Detect which cell encompasses the target text, then output its (x, y) center coordinate. 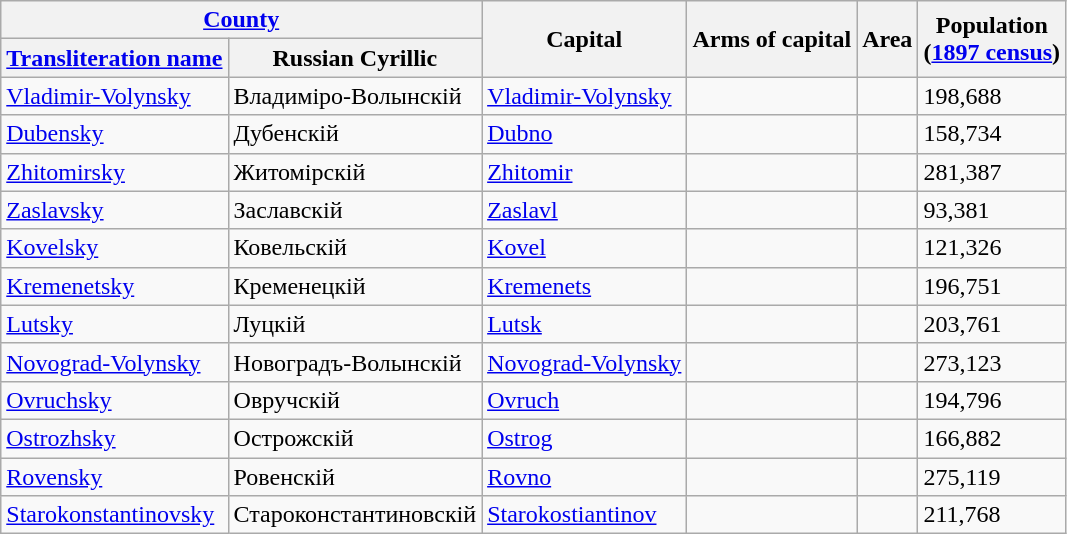
Ровенскій (355, 477)
Lutsky (114, 324)
Population(1897 census) (992, 39)
Овручскій (355, 400)
203,761 (992, 324)
Kovelsky (114, 248)
158,734 (992, 134)
Житомірскій (355, 172)
Ostrog (584, 438)
County (242, 20)
Острожскій (355, 438)
Заславскій (355, 210)
Zaslavl (584, 210)
Area (888, 39)
Ostrozhsky (114, 438)
Kremenets (584, 286)
275,119 (992, 477)
Староконстантиновскій (355, 515)
198,688 (992, 96)
Новоградъ-Волынскій (355, 362)
121,326 (992, 248)
211,768 (992, 515)
273,123 (992, 362)
Dubensky (114, 134)
Capital (584, 39)
Ovruchsky (114, 400)
Луцкій (355, 324)
166,882 (992, 438)
Rovensky (114, 477)
Кременецкій (355, 286)
93,381 (992, 210)
Arms of capital (772, 39)
Ovruch (584, 400)
Dubno (584, 134)
Rovno (584, 477)
196,751 (992, 286)
Zaslavsky (114, 210)
281,387 (992, 172)
Kovel (584, 248)
Ковельскій (355, 248)
Дубенскій (355, 134)
Lutsk (584, 324)
Starokostiantinov (584, 515)
194,796 (992, 400)
Kremenetsky (114, 286)
Starokonstantinovsky (114, 515)
Zhitomir (584, 172)
Владиміро-Волынскій (355, 96)
Russian Cyrillic (355, 58)
Zhitomirsky (114, 172)
Transliteration name (114, 58)
